Scan for the cell matching the given text and deliver its [X, Y] coordinate at center. 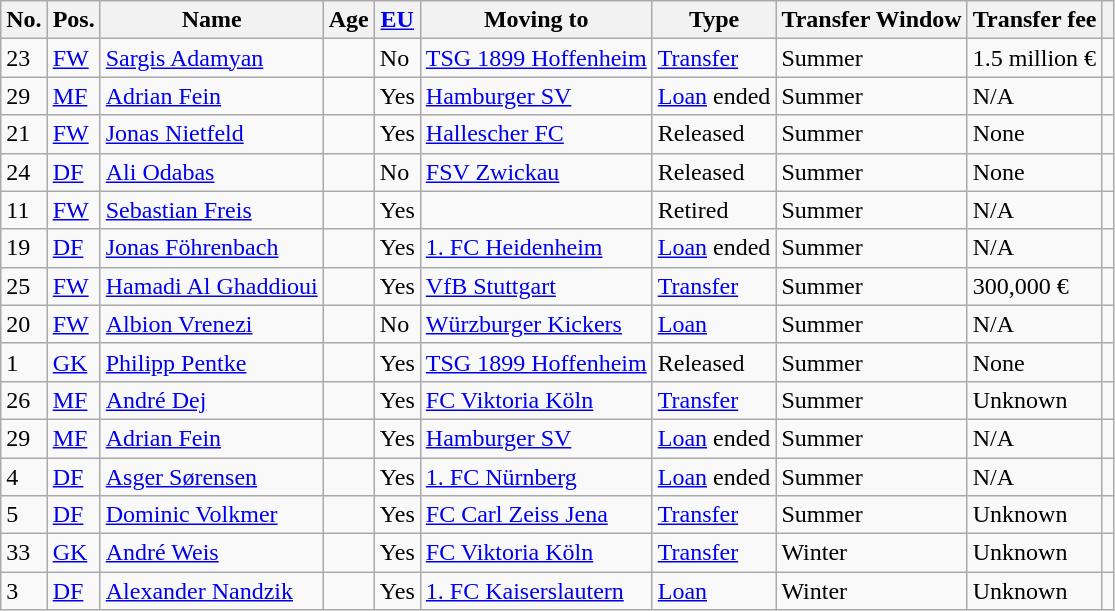
FSV Zwickau [536, 172]
Alexander Nandzik [212, 591]
Würzburger Kickers [536, 324]
4 [24, 477]
Jonas Föhrenbach [212, 248]
André Dej [212, 400]
Sargis Adamyan [212, 58]
Type [714, 20]
Ali Odabas [212, 172]
Transfer fee [1034, 20]
VfB Stuttgart [536, 286]
3 [24, 591]
André Weis [212, 553]
1. FC Nürnberg [536, 477]
Dominic Volkmer [212, 515]
Hallescher FC [536, 134]
1. FC Heidenheim [536, 248]
Hamadi Al Ghaddioui [212, 286]
11 [24, 210]
EU [397, 20]
1. FC Kaiserslautern [536, 591]
1.5 million € [1034, 58]
Name [212, 20]
21 [24, 134]
20 [24, 324]
Age [348, 20]
Sebastian Freis [212, 210]
Philipp Pentke [212, 362]
300,000 € [1034, 286]
Pos. [74, 20]
Transfer Window [872, 20]
5 [24, 515]
FC Carl Zeiss Jena [536, 515]
Jonas Nietfeld [212, 134]
26 [24, 400]
Albion Vrenezi [212, 324]
No. [24, 20]
24 [24, 172]
Retired [714, 210]
19 [24, 248]
Moving to [536, 20]
25 [24, 286]
33 [24, 553]
23 [24, 58]
Asger Sørensen [212, 477]
1 [24, 362]
